Determine the [x, y] coordinate at the center of the cell enclosing the given text.  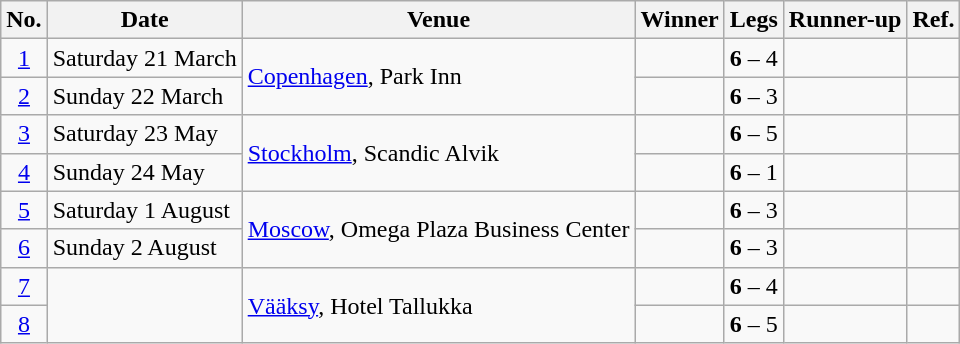
3 [24, 134]
Copenhagen, Park Inn [438, 77]
Vääksy, Hotel Tallukka [438, 305]
Moscow, Omega Plaza Business Center [438, 229]
Legs [754, 20]
Venue [438, 20]
Stockholm, Scandic Alvik [438, 153]
Winner [680, 20]
5 [24, 210]
7 [24, 286]
Runner-up [845, 20]
Date [144, 20]
6 [24, 248]
6 – 1 [754, 172]
Ref. [934, 20]
No. [24, 20]
1 [24, 58]
4 [24, 172]
Sunday 24 May [144, 172]
Saturday 23 May [144, 134]
Saturday 1 August [144, 210]
2 [24, 96]
8 [24, 324]
Saturday 21 March [144, 58]
Sunday 22 March [144, 96]
Sunday 2 August [144, 248]
